Return [x, y] of the center of cell containing provided text 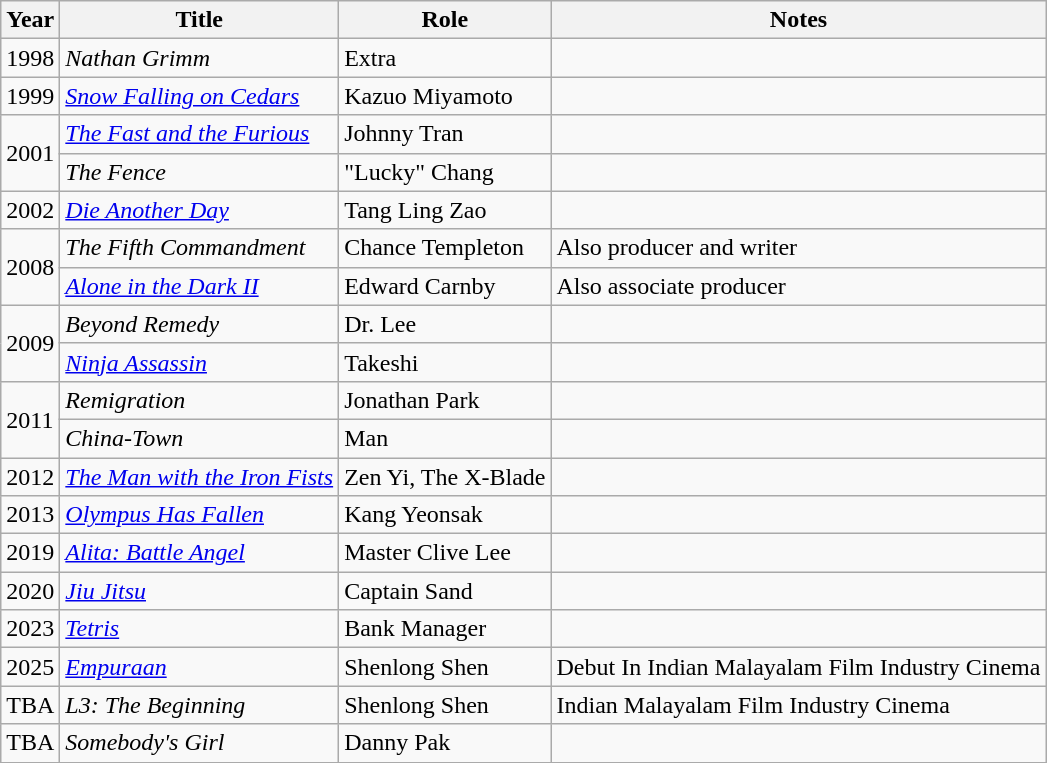
Captain Sand [445, 591]
Debut In Indian Malayalam Film Industry Cinema [798, 667]
1998 [30, 58]
Tetris [200, 629]
2011 [30, 419]
Takeshi [445, 362]
Zen Yi, The X-Blade [445, 477]
Johnny Tran [445, 134]
Danny Pak [445, 743]
The Man with the Iron Fists [200, 477]
2019 [30, 553]
Tang Ling Zao [445, 210]
Indian Malayalam Film Industry Cinema [798, 705]
Bank Manager [445, 629]
L3: The Beginning [200, 705]
Remigration [200, 400]
Beyond Remedy [200, 324]
Man [445, 438]
The Fence [200, 172]
2023 [30, 629]
Title [200, 20]
Jiu Jitsu [200, 591]
2001 [30, 153]
Year [30, 20]
Kang Yeonsak [445, 515]
Ninja Assassin [200, 362]
2008 [30, 267]
Empuraan [200, 667]
2020 [30, 591]
Edward Carnby [445, 286]
Olympus Has Fallen [200, 515]
Master Clive Lee [445, 553]
Notes [798, 20]
Dr. Lee [445, 324]
1999 [30, 96]
2013 [30, 515]
Also producer and writer [798, 248]
Nathan Grimm [200, 58]
2025 [30, 667]
Extra [445, 58]
Die Another Day [200, 210]
2009 [30, 343]
China-Town [200, 438]
Chance Templeton [445, 248]
Snow Falling on Cedars [200, 96]
Alone in the Dark II [200, 286]
2012 [30, 477]
Somebody's Girl [200, 743]
2002 [30, 210]
The Fifth Commandment [200, 248]
"Lucky" Chang [445, 172]
Also associate producer [798, 286]
Alita: Battle Angel [200, 553]
Role [445, 20]
The Fast and the Furious [200, 134]
Kazuo Miyamoto [445, 96]
Jonathan Park [445, 400]
